Scan for the cell matching the given text and deliver its (x, y) coordinate at center. 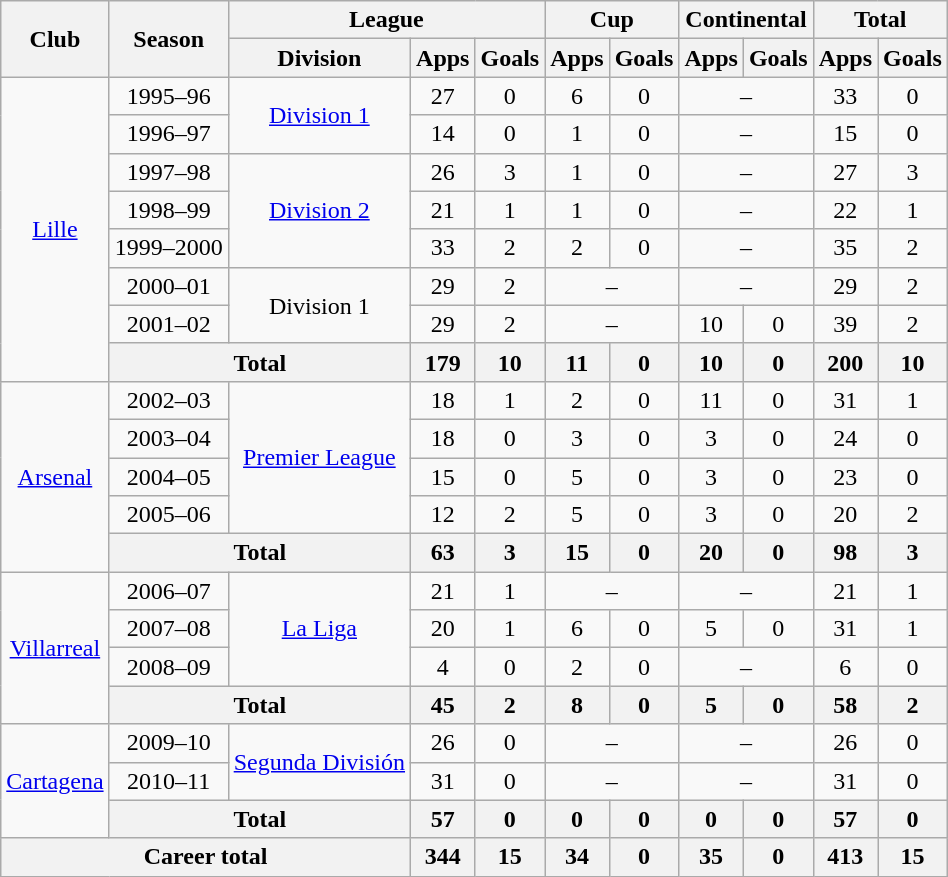
2003–04 (168, 438)
2006–07 (168, 591)
Continental (746, 20)
2002–03 (168, 400)
Division 2 (319, 210)
22 (845, 210)
1997–98 (168, 172)
45 (443, 705)
23 (845, 477)
2010–11 (168, 781)
Season (168, 39)
1996–97 (168, 134)
2004–05 (168, 477)
63 (443, 553)
4 (443, 667)
58 (845, 705)
La Liga (319, 629)
200 (845, 362)
14 (443, 134)
2000–01 (168, 286)
Cup (612, 20)
Premier League (319, 457)
Career total (206, 857)
Division (319, 58)
League (386, 20)
Cartagena (55, 781)
Segunda División (319, 762)
2001–02 (168, 324)
98 (845, 553)
1998–99 (168, 210)
2009–10 (168, 743)
1999–2000 (168, 248)
1995–96 (168, 96)
179 (443, 362)
344 (443, 857)
2008–09 (168, 667)
Club (55, 39)
39 (845, 324)
Arsenal (55, 476)
2005–06 (168, 515)
2007–08 (168, 629)
24 (845, 438)
Lille (55, 229)
413 (845, 857)
8 (577, 705)
Villarreal (55, 648)
34 (577, 857)
12 (443, 515)
